Return (x, y) of the center of cell containing provided text 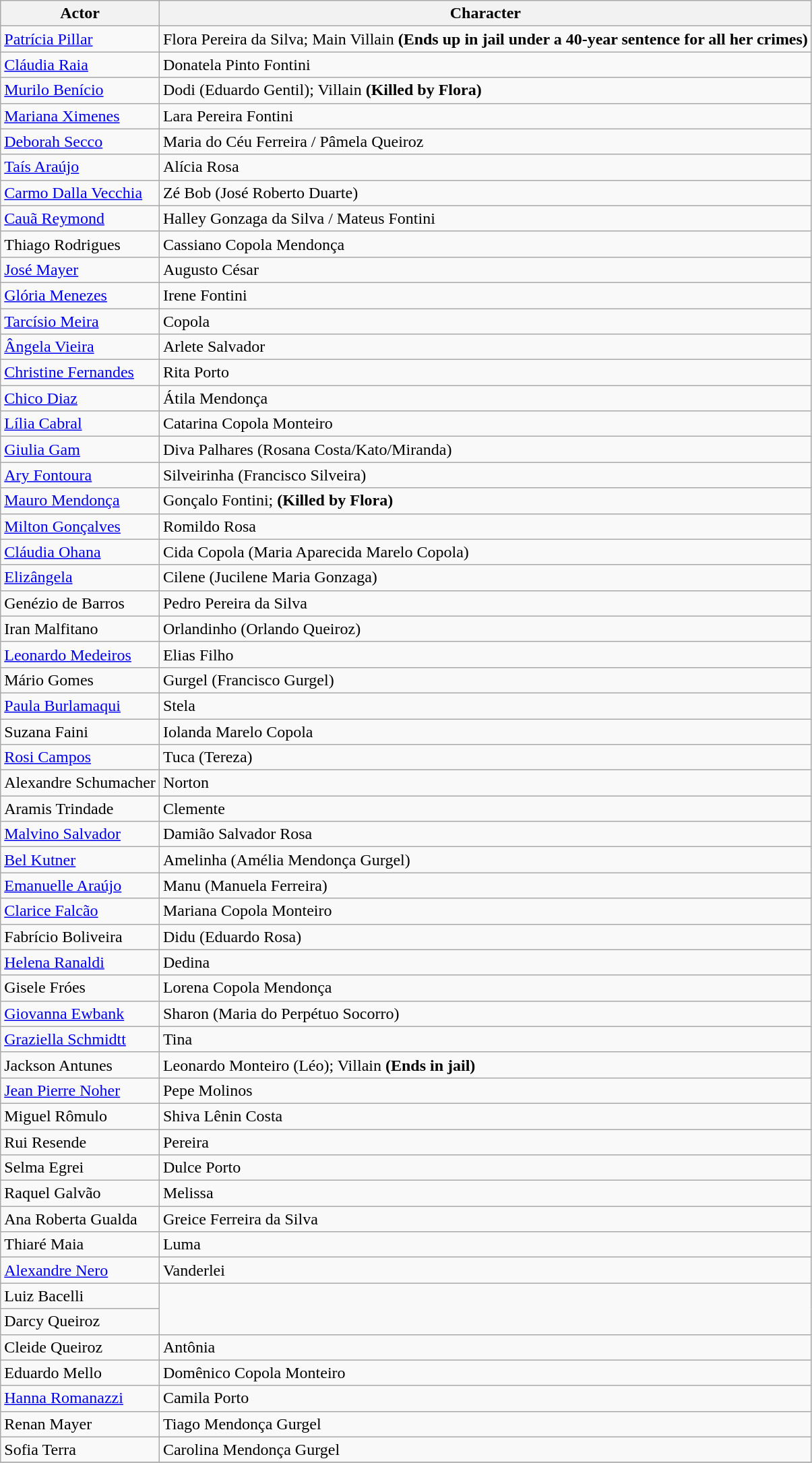
Jackson Antunes (80, 1065)
Hanna Romanazzi (80, 1398)
Sofia Terra (80, 1450)
Ângela Vieira (80, 347)
Leonardo Medeiros (80, 654)
Darcy Queiroz (80, 1321)
Paula Burlamaqui (80, 706)
Clarice Falcão (80, 911)
Miguel Rômulo (80, 1116)
Eduardo Mello (80, 1373)
Augusto César (485, 270)
Diva Palhares (Rosana Costa/Kato/Miranda) (485, 449)
Copola (485, 321)
Sharon (Maria do Perpétuo Socorro) (485, 1014)
Gisele Fróes (80, 988)
Silveirinha (Francisco Silveira) (485, 475)
Stela (485, 706)
Fabrício Boliveira (80, 937)
Ary Fontoura (80, 475)
Leonardo Monteiro (Léo); Villain (Ends in jail) (485, 1065)
Murilo Benício (80, 90)
Dedina (485, 962)
Cláudia Raia (80, 65)
Camila Porto (485, 1398)
Flora Pereira da Silva; Main Villain (Ends up in jail under a 40-year sentence for all her crimes) (485, 39)
Jean Pierre Noher (80, 1090)
Halley Gonzaga da Silva / Mateus Fontini (485, 218)
Bel Kutner (80, 860)
Tina (485, 1039)
Malvino Salvador (80, 834)
Elias Filho (485, 654)
Shiva Lênin Costa (485, 1116)
Ana Roberta Gualda (80, 1219)
Glória Menezes (80, 295)
Deborah Secco (80, 142)
Pereira (485, 1142)
Tuca (Tereza) (485, 757)
Maria do Céu Ferreira / Pâmela Queiroz (485, 142)
Taís Araújo (80, 167)
Helena Ranaldi (80, 962)
Catarina Copola Monteiro (485, 424)
Átila Mendonça (485, 398)
Iran Malfitano (80, 629)
Thiago Rodrigues (80, 244)
Gurgel (Francisco Gurgel) (485, 680)
Iolanda Marelo Copola (485, 731)
Tiago Mendonça Gurgel (485, 1424)
Rui Resende (80, 1142)
Pepe Molinos (485, 1090)
Clemente (485, 809)
Cláudia Ohana (80, 552)
Rita Porto (485, 373)
Lília Cabral (80, 424)
Graziella Schmidtt (80, 1039)
Lorena Copola Mendonça (485, 988)
Norton (485, 783)
Cida Copola (Maria Aparecida Marelo Copola) (485, 552)
Mariana Copola Monteiro (485, 911)
Renan Mayer (80, 1424)
Alícia Rosa (485, 167)
Mariana Ximenes (80, 116)
Dodi (Eduardo Gentil); Villain (Killed by Flora) (485, 90)
Pedro Pereira da Silva (485, 603)
Antônia (485, 1347)
Milton Gonçalves (80, 526)
Orlandinho (Orlando Queiroz) (485, 629)
Raquel Galvão (80, 1193)
Chico Diaz (80, 398)
Amelinha (Amélia Mendonça Gurgel) (485, 860)
Lara Pereira Fontini (485, 116)
Damião Salvador Rosa (485, 834)
José Mayer (80, 270)
Dulce Porto (485, 1168)
Manu (Manuela Ferreira) (485, 885)
Cleide Queiroz (80, 1347)
Vanderlei (485, 1270)
Rosi Campos (80, 757)
Genézio de Barros (80, 603)
Giovanna Ewbank (80, 1014)
Romildo Rosa (485, 526)
Actor (80, 13)
Christine Fernandes (80, 373)
Patrícia Pillar (80, 39)
Luma (485, 1245)
Cilene (Jucilene Maria Gonzaga) (485, 578)
Emanuelle Araújo (80, 885)
Elizângela (80, 578)
Selma Egrei (80, 1168)
Carolina Mendonça Gurgel (485, 1450)
Mário Gomes (80, 680)
Donatela Pinto Fontini (485, 65)
Domênico Copola Monteiro (485, 1373)
Greice Ferreira da Silva (485, 1219)
Aramis Trindade (80, 809)
Cassiano Copola Mendonça (485, 244)
Zé Bob (José Roberto Duarte) (485, 193)
Giulia Gam (80, 449)
Alexandre Nero (80, 1270)
Mauro Mendonça (80, 501)
Character (485, 13)
Cauã Reymond (80, 218)
Alexandre Schumacher (80, 783)
Arlete Salvador (485, 347)
Didu (Eduardo Rosa) (485, 937)
Tarcísio Meira (80, 321)
Luiz Bacelli (80, 1296)
Gonçalo Fontini; (Killed by Flora) (485, 501)
Carmo Dalla Vecchia (80, 193)
Irene Fontini (485, 295)
Melissa (485, 1193)
Suzana Faini (80, 731)
Thiaré Maia (80, 1245)
